Provide the (x, y) coordinate of the cell's center where the given text is located.  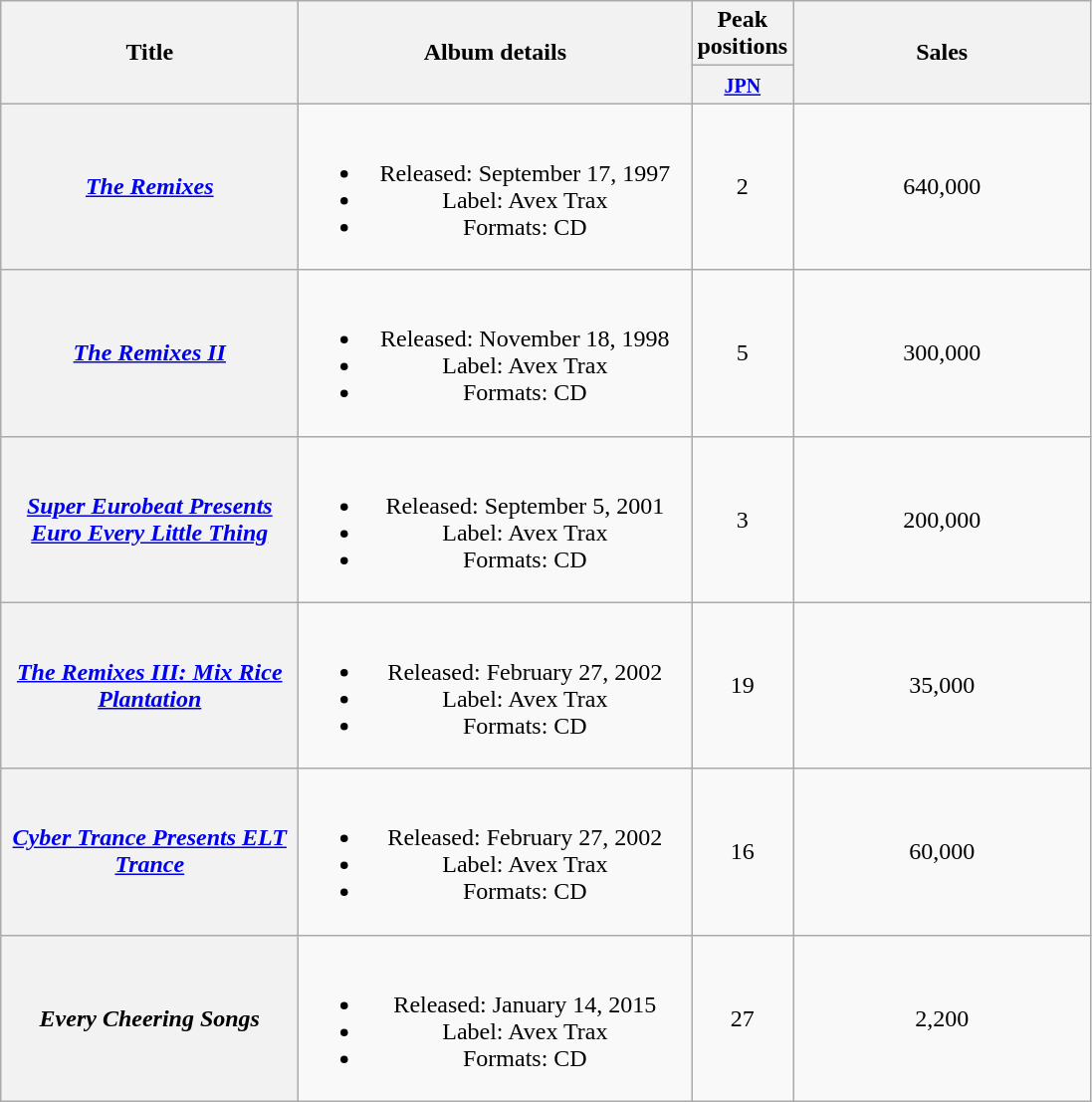
640,000 (942, 187)
3 (743, 520)
Released: September 17, 1997Label: Avex TraxFormats: CD (496, 187)
The Remixes II (149, 352)
60,000 (942, 852)
Peak positions (743, 34)
200,000 (942, 520)
JPN (743, 85)
Album details (496, 52)
Every Cheering Songs (149, 1017)
5 (743, 352)
2,200 (942, 1017)
16 (743, 852)
Released: September 5, 2001Label: Avex TraxFormats: CD (496, 520)
The Remixes (149, 187)
19 (743, 685)
Super Eurobeat Presents Euro Every Little Thing (149, 520)
300,000 (942, 352)
27 (743, 1017)
Released: November 18, 1998Label: Avex TraxFormats: CD (496, 352)
The Remixes III: Mix Rice Plantation (149, 685)
Cyber Trance Presents ELT Trance (149, 852)
Title (149, 52)
35,000 (942, 685)
2 (743, 187)
Sales (942, 52)
Released: January 14, 2015Label: Avex TraxFormats: CD (496, 1017)
